Extract the (X, Y) coordinate from the center of the cell holding the provided text.  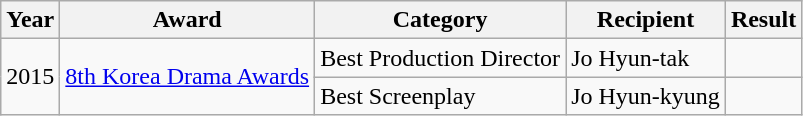
Jo Hyun-kyung (646, 96)
Recipient (646, 20)
8th Korea Drama Awards (188, 77)
Category (440, 20)
Jo Hyun-tak (646, 58)
Result (763, 20)
Best Production Director (440, 58)
2015 (30, 77)
Year (30, 20)
Award (188, 20)
Best Screenplay (440, 96)
